Extract the [X, Y] coordinate from the center of the cell holding the provided text.  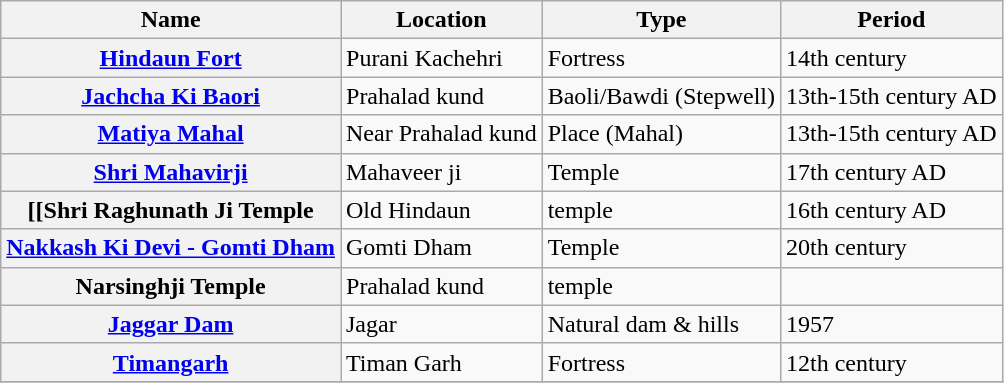
Gomti Dham [441, 248]
Shri Mahavirji [171, 172]
Jachcha Ki Baori [171, 96]
Natural dam & hills [661, 324]
Type [661, 20]
Place (Mahal) [661, 134]
Matiya Mahal [171, 134]
Narsinghji Temple [171, 286]
Purani Kachehri [441, 58]
[[Shri Raghunath Ji Temple [171, 210]
Nakkash Ki Devi - Gomti Dham [171, 248]
Jaggar Dam [171, 324]
Location [441, 20]
Name [171, 20]
20th century [892, 248]
Baoli/Bawdi (Stepwell) [661, 96]
Old Hindaun [441, 210]
Timan Garh [441, 362]
Near Prahalad kund [441, 134]
Mahaveer ji [441, 172]
14th century [892, 58]
17th century AD [892, 172]
12th century [892, 362]
16th century AD [892, 210]
Hindaun Fort [171, 58]
Jagar [441, 324]
Timangarh [171, 362]
Period [892, 20]
1957 [892, 324]
